Pinpoint the cell where the given text exists, returning its [x, y] midpoint coordinate. 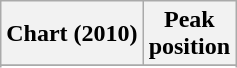
Chart (2010) [72, 34]
Peakposition [189, 34]
